Determine the [X, Y] coordinate at the center of the cell enclosing the given text.  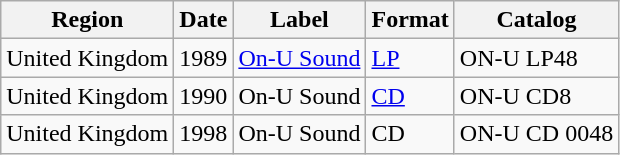
Label [300, 20]
ON-U LP48 [536, 58]
1990 [204, 96]
ON-U CD8 [536, 96]
Region [88, 20]
Date [204, 20]
ON-U CD 0048 [536, 134]
Catalog [536, 20]
1998 [204, 134]
LP [410, 58]
Format [410, 20]
1989 [204, 58]
